Capture the cell that displays the provided text and extract its (X, Y) central coordinate. 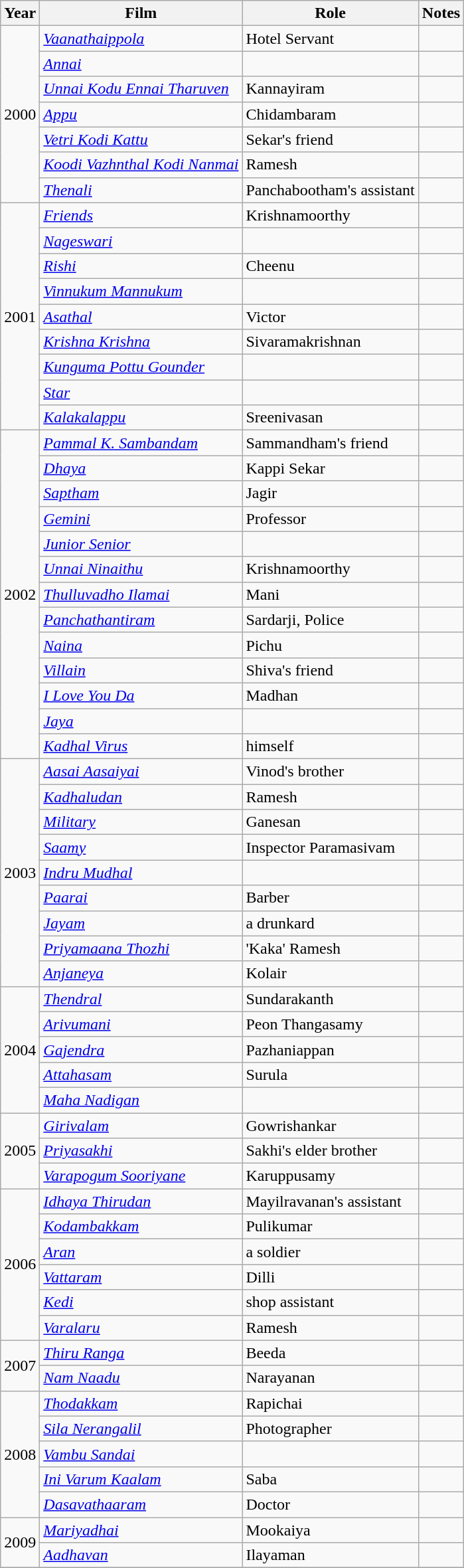
Kadhaludan (141, 797)
Panchabootham's assistant (331, 190)
Karuppusamy (331, 1176)
Kadhal Virus (141, 746)
2006 (20, 1264)
Beeda (331, 1353)
himself (331, 746)
Star (141, 392)
Vaanathaippola (141, 39)
Ganesan (331, 822)
Ini Varum Kaalam (141, 1479)
Cheenu (331, 266)
Hotel Servant (331, 39)
Varapogum Sooriyane (141, 1176)
Sakhi's elder brother (331, 1151)
Girivalam (141, 1126)
Mani (331, 594)
Year (20, 13)
Madhan (331, 695)
Pichu (331, 645)
Gowrishankar (331, 1126)
Panchathantiram (141, 620)
Narayanan (331, 1378)
Chidambaram (331, 114)
2007 (20, 1365)
Thulluvadho Ilamai (141, 594)
Doctor (331, 1504)
Varalaru (141, 1328)
Sila Nerangalil (141, 1429)
Saamy (141, 847)
shop assistant (331, 1302)
Saptham (141, 493)
Vinnukum Mannukum (141, 291)
Kalakalappu (141, 418)
Saba (331, 1479)
Unnai Ninaithu (141, 569)
Thenali (141, 190)
Notes (441, 13)
2009 (20, 1542)
Sardarji, Police (331, 620)
2000 (20, 114)
Dasavathaaram (141, 1504)
Peon Thangasamy (331, 1024)
2003 (20, 873)
Jaya (141, 721)
2001 (20, 316)
Dhaya (141, 468)
2008 (20, 1454)
Shiva's friend (331, 670)
Anjaneya (141, 974)
Inspector Paramasivam (331, 847)
Ilayaman (331, 1555)
Role (331, 13)
Gajendra (141, 1049)
a drunkard (331, 923)
Sammandham's friend (331, 443)
Mayilravanan's assistant (331, 1201)
Thodakkam (141, 1403)
Aadhavan (141, 1555)
2004 (20, 1049)
Kodambakkam (141, 1227)
Film (141, 13)
Paarai (141, 898)
Koodi Vazhnthal Kodi Nanmai (141, 165)
Thendral (141, 999)
Rapichai (331, 1403)
Barber (331, 898)
Vambu Sandai (141, 1454)
Professor (331, 519)
Sundarakanth (331, 999)
Pazhaniappan (331, 1049)
Naina (141, 645)
Vattaram (141, 1277)
Kedi (141, 1302)
I Love You Da (141, 695)
Aasai Aasaiyai (141, 772)
Sekar's friend (331, 139)
Kappi Sekar (331, 468)
Sivaramakrishnan (331, 342)
Thiru Ranga (141, 1353)
Jagir (331, 493)
Villain (141, 670)
Sreenivasan (331, 418)
Attahasam (141, 1075)
Nageswari (141, 240)
Pammal K. Sambandam (141, 443)
Indru Mudhal (141, 873)
Aran (141, 1252)
Maha Nadigan (141, 1100)
Mookaiya (331, 1529)
2005 (20, 1151)
Vetri Kodi Kattu (141, 139)
Junior Senior (141, 544)
Nam Naadu (141, 1378)
Dilli (331, 1277)
Kunguma Pottu Gounder (141, 367)
Kannayiram (331, 89)
2002 (20, 595)
Pulikumar (331, 1227)
Priyamaana Thozhi (141, 948)
a soldier (331, 1252)
Asathal (141, 317)
Friends (141, 215)
Military (141, 822)
'Kaka' Ramesh (331, 948)
Photographer (331, 1429)
Unnai Kodu Ennai Tharuven (141, 89)
Surula (331, 1075)
Priyasakhi (141, 1151)
Victor (331, 317)
Arivumani (141, 1024)
Kolair (331, 974)
Appu (141, 114)
Idhaya Thirudan (141, 1201)
Rishi (141, 266)
Annai (141, 64)
Vinod's brother (331, 772)
Jayam (141, 923)
Mariyadhai (141, 1529)
Krishna Krishna (141, 342)
Gemini (141, 519)
